Determine the (x, y) coordinate at the center of the cell enclosing the given text.  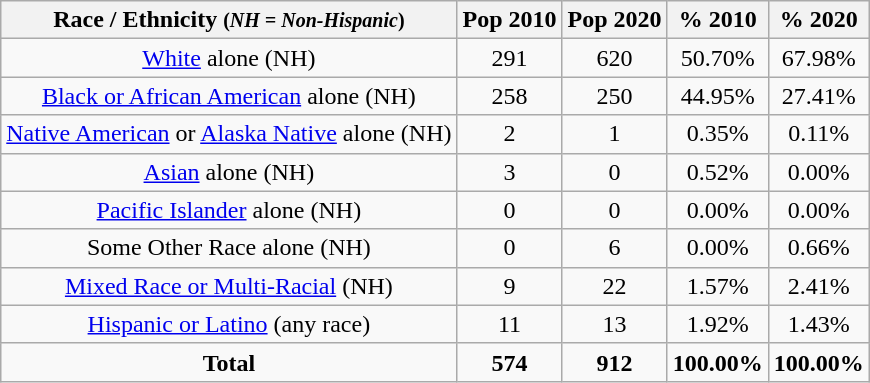
Pacific Islander alone (NH) (229, 210)
13 (614, 324)
Race / Ethnicity (NH = Non-Hispanic) (229, 20)
22 (614, 286)
1.43% (818, 324)
2 (510, 134)
% 2020 (818, 20)
Mixed Race or Multi-Racial (NH) (229, 286)
0.66% (818, 248)
White alone (NH) (229, 58)
Total (229, 362)
11 (510, 324)
291 (510, 58)
574 (510, 362)
Pop 2020 (614, 20)
9 (510, 286)
0.11% (818, 134)
3 (510, 172)
1 (614, 134)
1.57% (718, 286)
912 (614, 362)
Asian alone (NH) (229, 172)
0.52% (718, 172)
6 (614, 248)
258 (510, 96)
2.41% (818, 286)
67.98% (818, 58)
250 (614, 96)
Pop 2010 (510, 20)
0.35% (718, 134)
Hispanic or Latino (any race) (229, 324)
% 2010 (718, 20)
1.92% (718, 324)
Native American or Alaska Native alone (NH) (229, 134)
620 (614, 58)
44.95% (718, 96)
Some Other Race alone (NH) (229, 248)
27.41% (818, 96)
50.70% (718, 58)
Black or African American alone (NH) (229, 96)
